Scan for the cell matching the given text and deliver its (x, y) coordinate at center. 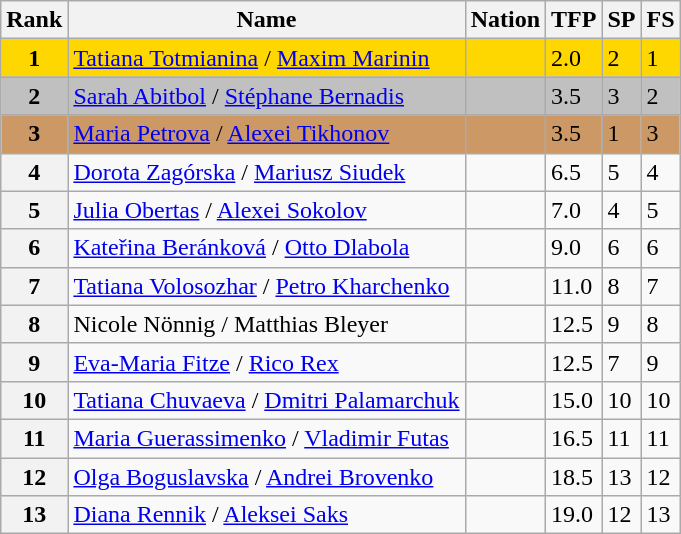
Maria Guerassimenko / Vladimir Futas (266, 438)
Tatiana Chuvaeva / Dmitri Palamarchuk (266, 400)
Olga Boguslavska / Andrei Brovenko (266, 477)
Maria Petrova / Alexei Tikhonov (266, 134)
Tatiana Totmianina / Maxim Marinin (266, 58)
16.5 (574, 438)
15.0 (574, 400)
11.0 (574, 286)
Diana Rennik / Aleksei Saks (266, 515)
TFP (574, 20)
Eva-Maria Fitze / Rico Rex (266, 362)
Tatiana Volosozhar / Petro Kharchenko (266, 286)
7.0 (574, 210)
9.0 (574, 248)
Sarah Abitbol / Stéphane Bernadis (266, 96)
19.0 (574, 515)
Julia Obertas / Alexei Sokolov (266, 210)
Nicole Nönnig / Matthias Bleyer (266, 324)
Name (266, 20)
Rank (34, 20)
2.0 (574, 58)
FS (660, 20)
Nation (505, 20)
Kateřina Beránková / Otto Dlabola (266, 248)
18.5 (574, 477)
6.5 (574, 172)
SP (622, 20)
Dorota Zagórska / Mariusz Siudek (266, 172)
